Provide the (X, Y) coordinate of the cell's center where the given text is located.  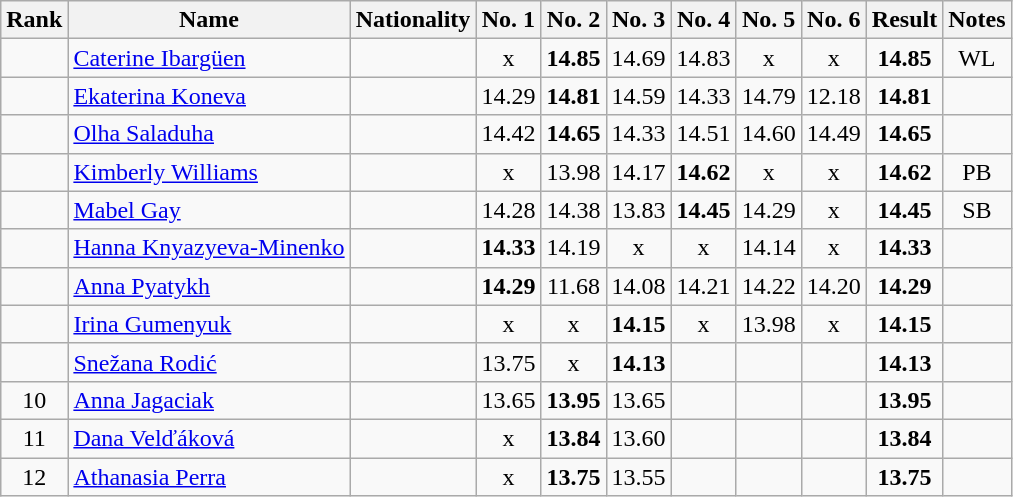
Notes (977, 20)
14.14 (768, 248)
14.19 (574, 248)
Dana Velďáková (209, 438)
Result (904, 20)
Name (209, 20)
14.59 (638, 96)
No. 5 (768, 20)
Mabel Gay (209, 210)
Olha Saladuha (209, 134)
No. 1 (508, 20)
14.69 (638, 58)
14.49 (834, 134)
Anna Pyatykh (209, 286)
12.18 (834, 96)
Caterine Ibargüen (209, 58)
14.38 (574, 210)
14.17 (638, 172)
Snežana Rodić (209, 362)
13.60 (638, 438)
14.83 (704, 58)
14.42 (508, 134)
Rank (34, 20)
14.20 (834, 286)
No. 4 (704, 20)
14.60 (768, 134)
SB (977, 210)
No. 2 (574, 20)
Ekaterina Koneva (209, 96)
WL (977, 58)
14.08 (638, 286)
Hanna Knyazyeva-Minenko (209, 248)
14.79 (768, 96)
Athanasia Perra (209, 477)
Kimberly Williams (209, 172)
No. 3 (638, 20)
10 (34, 400)
11 (34, 438)
Irina Gumenyuk (209, 324)
13.55 (638, 477)
PB (977, 172)
12 (34, 477)
Nationality (413, 20)
11.68 (574, 286)
No. 6 (834, 20)
14.28 (508, 210)
13.83 (638, 210)
14.21 (704, 286)
Anna Jagaciak (209, 400)
14.51 (704, 134)
14.22 (768, 286)
